Scan for the cell matching the given text and deliver its [X, Y] coordinate at center. 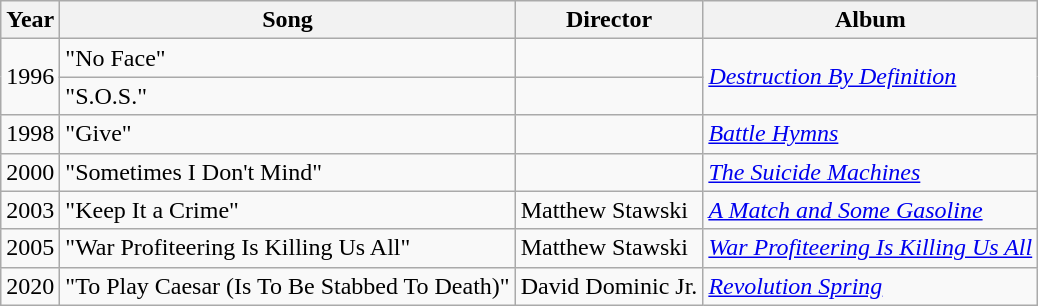
"Sometimes I Don't Mind" [288, 172]
Destruction By Definition [870, 77]
Revolution Spring [870, 286]
2020 [30, 286]
2003 [30, 210]
The Suicide Machines [870, 172]
1996 [30, 77]
"S.O.S." [288, 96]
"To Play Caesar (Is To Be Stabbed To Death)" [288, 286]
"Give" [288, 134]
"Keep It a Crime" [288, 210]
Director [609, 20]
2005 [30, 248]
1998 [30, 134]
War Profiteering Is Killing Us All [870, 248]
2000 [30, 172]
"No Face" [288, 58]
Year [30, 20]
Battle Hymns [870, 134]
"War Profiteering Is Killing Us All" [288, 248]
Song [288, 20]
David Dominic Jr. [609, 286]
A Match and Some Gasoline [870, 210]
Album [870, 20]
